Detect which cell encompasses the target text, then output its (x, y) center coordinate. 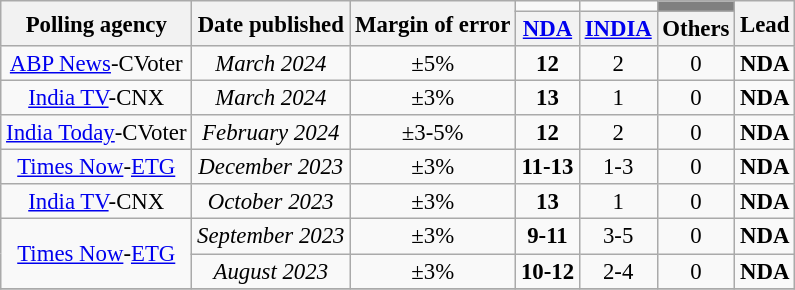
11-13 (548, 168)
±3-5% (433, 132)
Others (696, 30)
ABP News-CVoter (96, 64)
September 2023 (271, 236)
February 2024 (271, 132)
10-12 (548, 272)
December 2023 (271, 168)
Margin of error (433, 24)
Polling agency (96, 24)
±5% (433, 64)
2-4 (618, 272)
3-5 (618, 236)
9-11 (548, 236)
August 2023 (271, 272)
Date published (271, 24)
1-3 (618, 168)
India Today-CVoter (96, 132)
INDIA (618, 30)
Lead (765, 24)
October 2023 (271, 202)
